Locate the cell with the specified text and output its (X, Y) center coordinate. 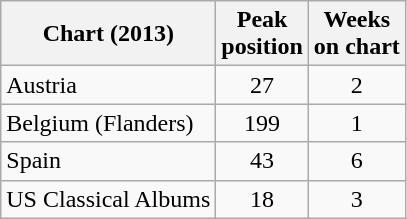
3 (356, 199)
US Classical Albums (108, 199)
27 (262, 85)
2 (356, 85)
199 (262, 123)
Chart (2013) (108, 34)
43 (262, 161)
Spain (108, 161)
Austria (108, 85)
Peakposition (262, 34)
6 (356, 161)
18 (262, 199)
Belgium (Flanders) (108, 123)
Weeks on chart (356, 34)
1 (356, 123)
